Return [X, Y] of the center of cell containing provided text 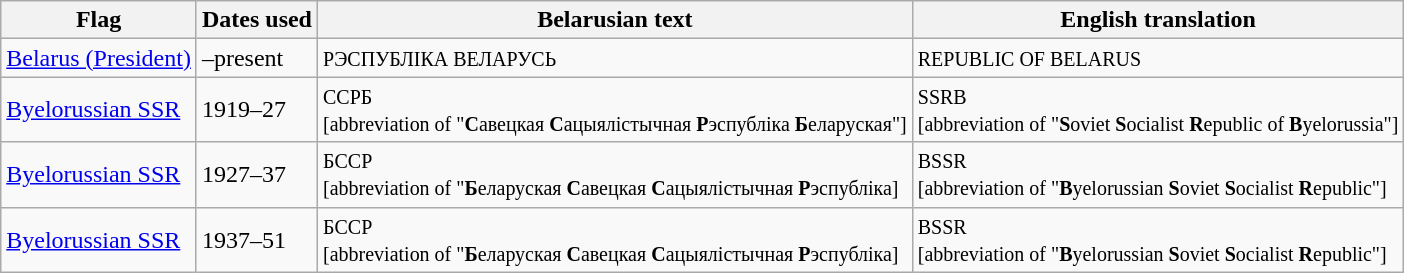
Flag [99, 20]
1937–51 [256, 240]
REPUBLIC OF BELARUS [1158, 58]
CCPБ[abbreviation of "Савецкая Сацыялістычная Рэспубліка Беларуская"] [616, 110]
English translation [1158, 20]
Dates used [256, 20]
Belarus (President) [99, 58]
Belarusian text [616, 20]
SSRB[abbreviation of "Soviet Socialist Republic of Byelorussia"] [1158, 110]
1927–37 [256, 174]
РЭСПУБЛІКА ВЕЛАРУСЬ [616, 58]
1919–27 [256, 110]
–present [256, 58]
